Locate the cell with the specified text and output its (X, Y) center coordinate. 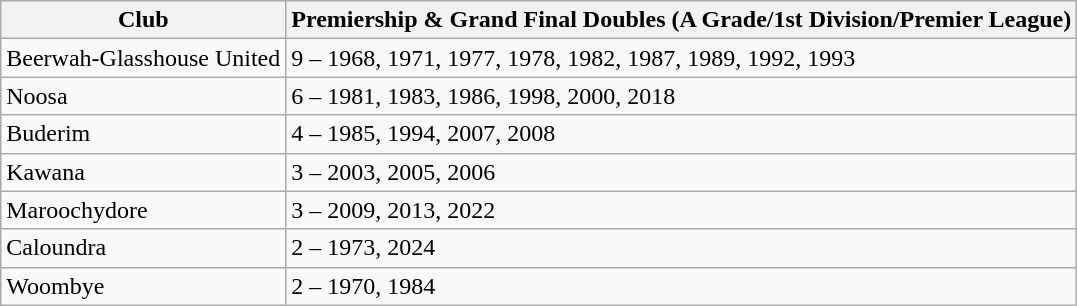
Maroochydore (144, 210)
Woombye (144, 286)
Buderim (144, 134)
3 – 2009, 2013, 2022 (682, 210)
Club (144, 20)
2 – 1970, 1984 (682, 286)
6 – 1981, 1983, 1986, 1998, 2000, 2018 (682, 96)
9 – 1968, 1971, 1977, 1978, 1982, 1987, 1989, 1992, 1993 (682, 58)
Kawana (144, 172)
Beerwah-Glasshouse United (144, 58)
3 – 2003, 2005, 2006 (682, 172)
2 – 1973, 2024 (682, 248)
Caloundra (144, 248)
Premiership & Grand Final Doubles (A Grade/1st Division/Premier League) (682, 20)
Noosa (144, 96)
4 – 1985, 1994, 2007, 2008 (682, 134)
